Provide the [x, y] coordinate of the cell's center where the given text is located.  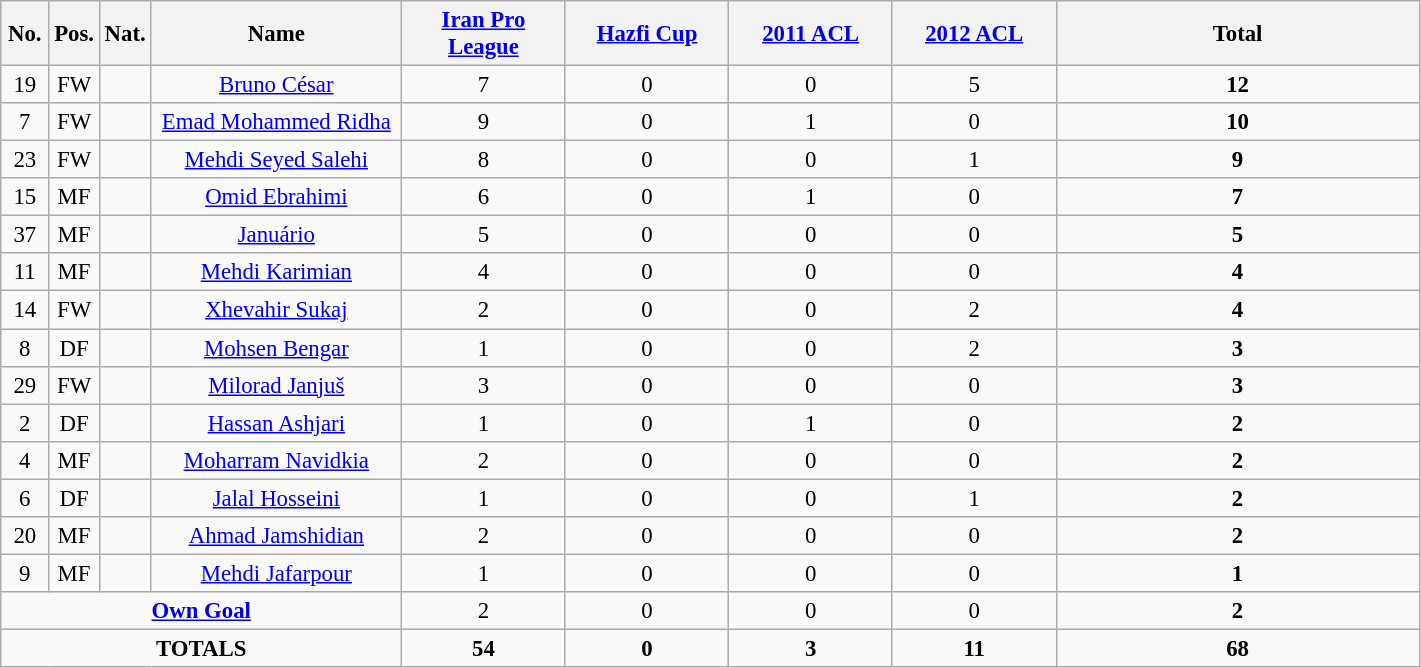
Jalal Hosseini [276, 498]
Name [276, 34]
Nat. [125, 34]
Mehdi Jafarpour [276, 573]
Iran Pro League [484, 34]
Ahmad Jamshidian [276, 536]
Emad Mohammed Ridha [276, 122]
Pos. [74, 34]
2012 ACL [974, 34]
14 [25, 310]
Own Goal [202, 611]
19 [25, 85]
54 [484, 648]
2011 ACL [811, 34]
12 [1238, 85]
Omid Ebrahimi [276, 197]
Bruno César [276, 85]
29 [25, 385]
37 [25, 235]
Mehdi Seyed Salehi [276, 160]
Hazfi Cup [647, 34]
Mehdi Karimian [276, 273]
Hassan Ashjari [276, 423]
Januário [276, 235]
23 [25, 160]
20 [25, 536]
Moharram Navidkia [276, 460]
No. [25, 34]
Xhevahir Sukaj [276, 310]
10 [1238, 122]
Total [1238, 34]
Mohsen Bengar [276, 348]
TOTALS [202, 648]
68 [1238, 648]
Milorad Janjuš [276, 385]
15 [25, 197]
